Identify which cell holds the provided text, then report its (x, y) central coordinate. 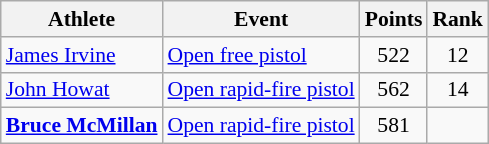
562 (394, 90)
Event (262, 19)
14 (458, 90)
Rank (458, 19)
Open free pistol (262, 55)
581 (394, 126)
Athlete (82, 19)
Bruce McMillan (82, 126)
12 (458, 55)
John Howat (82, 90)
Points (394, 19)
James Irvine (82, 55)
522 (394, 55)
